Find where the given text appears and provide that cell's center as (X, Y) coordinate. 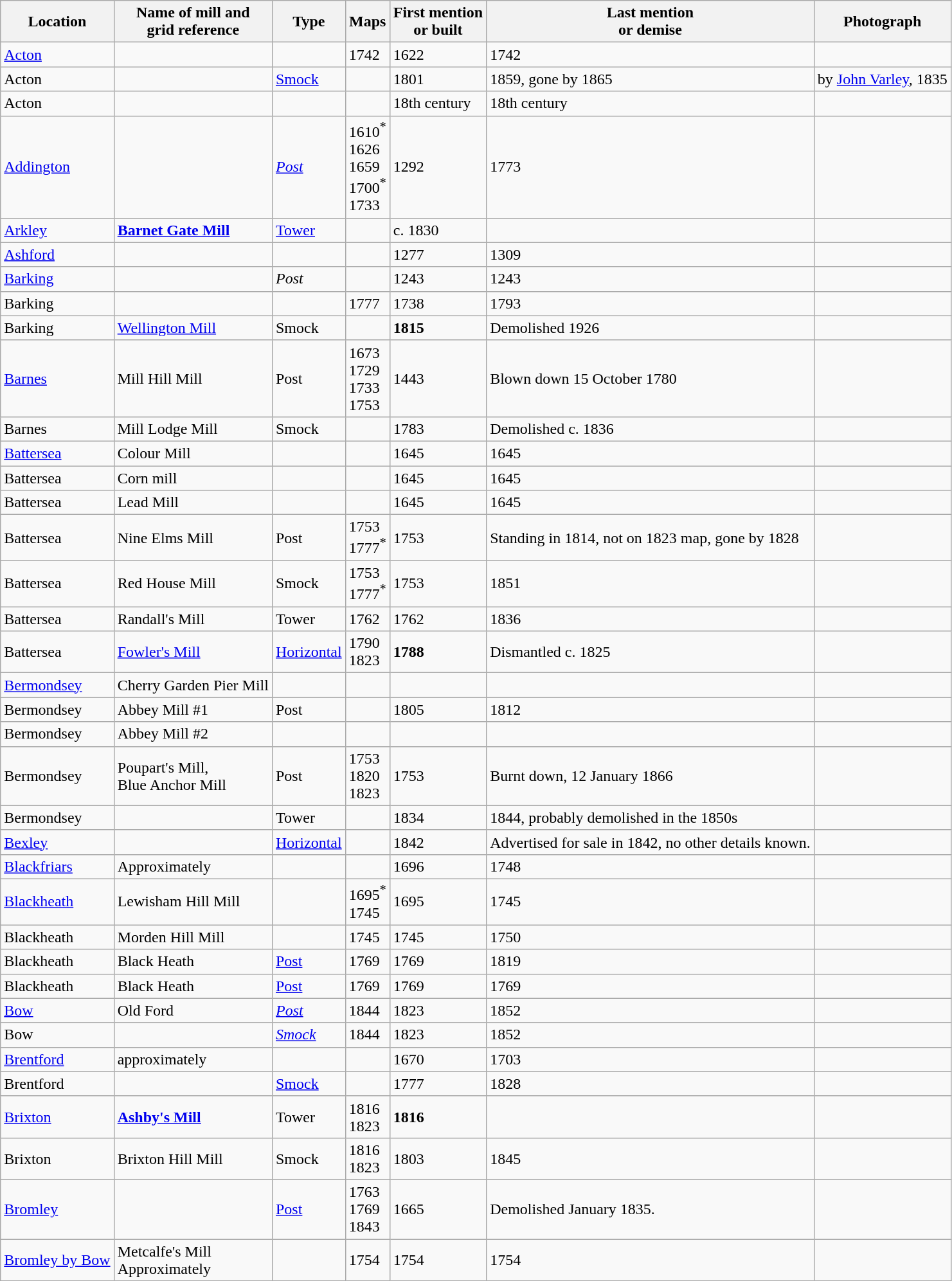
Old Ford (193, 1010)
Lewisham Hill Mill (193, 902)
1665 (438, 1209)
Last mention or demise (651, 22)
1703 (651, 1059)
1801 (438, 79)
Burnt down, 12 January 1866 (651, 776)
Abbey Mill #1 (193, 710)
1748 (651, 866)
1851 (651, 584)
approximately (193, 1059)
Mill Hill Mill (193, 378)
1788 (438, 652)
1443 (438, 378)
1695 (438, 902)
Mill Lodge Mill (193, 429)
Demolished January 1835. (651, 1209)
1622 (438, 55)
17901823 (368, 652)
Poupart's Mill,Blue Anchor Mill (193, 776)
Fowler's Mill (193, 652)
1695*1745 (368, 902)
Type (309, 22)
1816 (438, 1117)
176317691843 (368, 1209)
1610*162616591700*1733 (368, 167)
Brixton Hill Mill (193, 1158)
Blown down 15 October 1780 (651, 378)
Wellington Mill (193, 328)
Abbey Mill #2 (193, 734)
1812 (651, 710)
1819 (651, 962)
Bromley (57, 1209)
Standing in 1814, not on 1823 map, gone by 1828 (651, 538)
1673172917331753 (368, 378)
1834 (438, 818)
1670 (438, 1059)
Addington (57, 167)
1828 (651, 1084)
Red House Mill (193, 584)
Demolished 1926 (651, 328)
1309 (651, 255)
by John Varley, 1835 (882, 79)
Ashford (57, 255)
Randall's Mill (193, 619)
Morden Hill Mill (193, 937)
Advertised for sale in 1842, no other details known. (651, 842)
c. 1830 (438, 230)
1845 (651, 1158)
1696 (438, 866)
Arkley (57, 230)
175318201823 (368, 776)
1815 (438, 328)
1836 (651, 619)
1859, gone by 1865 (651, 79)
Corn mill (193, 478)
1738 (438, 303)
Maps (368, 22)
1783 (438, 429)
1292 (438, 167)
Metcalfe's MillApproximately (193, 1260)
Approximately (193, 866)
1803 (438, 1158)
1844, probably demolished in the 1850s (651, 818)
Bexley (57, 842)
1277 (438, 255)
Demolished c. 1836 (651, 429)
Lead Mill (193, 503)
Location (57, 22)
Blackfriars (57, 866)
Barnet Gate Mill (193, 230)
Colour Mill (193, 453)
Ashby's Mill (193, 1117)
Name of mill andgrid reference (193, 22)
1793 (651, 303)
1842 (438, 842)
1805 (438, 710)
Nine Elms Mill (193, 538)
Photograph (882, 22)
Dismantled c. 1825 (651, 652)
1773 (651, 167)
First mentionor built (438, 22)
Bromley by Bow (57, 1260)
1750 (651, 937)
Cherry Garden Pier Mill (193, 685)
